Determine the [X, Y] coordinate at the center of the cell enclosing the given text.  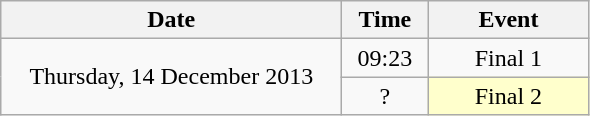
? [385, 96]
Final 2 [508, 96]
Event [508, 20]
09:23 [385, 58]
Thursday, 14 December 2013 [172, 77]
Final 1 [508, 58]
Date [172, 20]
Time [385, 20]
